Capture the cell that displays the provided text and extract its [X, Y] central coordinate. 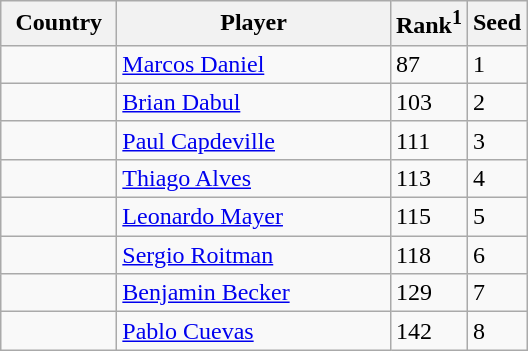
1 [496, 64]
115 [428, 217]
Brian Dabul [254, 102]
7 [496, 293]
Leonardo Mayer [254, 217]
113 [428, 178]
129 [428, 293]
Sergio Roitman [254, 255]
111 [428, 140]
Seed [496, 24]
118 [428, 255]
Player [254, 24]
Pablo Cuevas [254, 331]
Marcos Daniel [254, 64]
87 [428, 64]
3 [496, 140]
Rank1 [428, 24]
142 [428, 331]
5 [496, 217]
Paul Capdeville [254, 140]
8 [496, 331]
Benjamin Becker [254, 293]
Thiago Alves [254, 178]
103 [428, 102]
6 [496, 255]
2 [496, 102]
Country [59, 24]
4 [496, 178]
